Detect which cell encompasses the target text, then output its (X, Y) center coordinate. 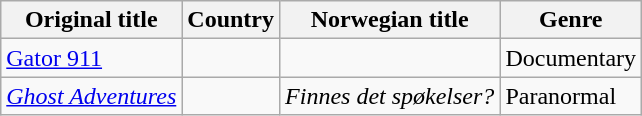
Finnes det spøkelser? (390, 96)
Paranormal (571, 96)
Original title (92, 20)
Country (231, 20)
Norwegian title (390, 20)
Documentary (571, 58)
Gator 911 (92, 58)
Ghost Adventures (92, 96)
Genre (571, 20)
